Determine the [X, Y] coordinate at the center of the cell enclosing the given text.  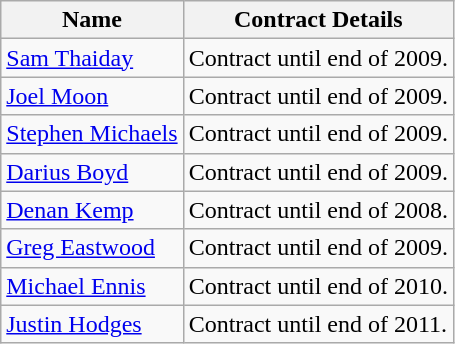
Sam Thaiday [92, 58]
Name [92, 20]
Contract Details [318, 20]
Contract until end of 2008. [318, 210]
Denan Kemp [92, 210]
Greg Eastwood [92, 248]
Darius Boyd [92, 172]
Michael Ennis [92, 286]
Justin Hodges [92, 324]
Stephen Michaels [92, 134]
Contract until end of 2010. [318, 286]
Joel Moon [92, 96]
Contract until end of 2011. [318, 324]
